Provide the (x, y) coordinate of the cell's center where the given text is located.  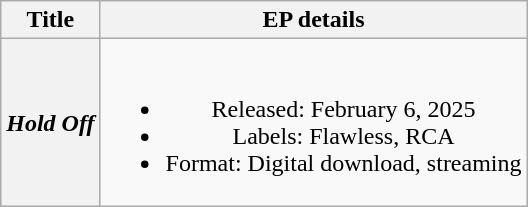
Title (50, 20)
Hold Off (50, 122)
Released: February 6, 2025Labels: Flawless, RCAFormat: Digital download, streaming (314, 122)
EP details (314, 20)
